Determine the [x, y] coordinate at the center of the cell enclosing the given text.  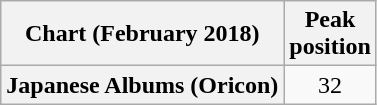
32 [330, 85]
Chart (February 2018) [142, 34]
Peakposition [330, 34]
Japanese Albums (Oricon) [142, 85]
